Search for the cell housing the specified text and yield its [x, y] center coordinate. 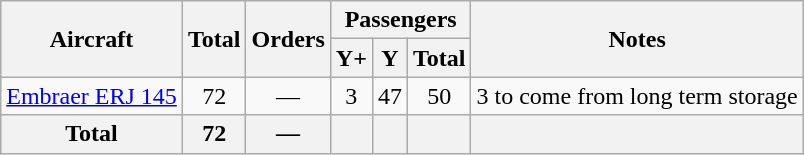
Orders [288, 39]
3 to come from long term storage [637, 96]
47 [390, 96]
Aircraft [92, 39]
Y [390, 58]
50 [439, 96]
Y+ [351, 58]
Notes [637, 39]
3 [351, 96]
Passengers [400, 20]
Embraer ERJ 145 [92, 96]
